Identify which cell holds the provided text, then report its [x, y] central coordinate. 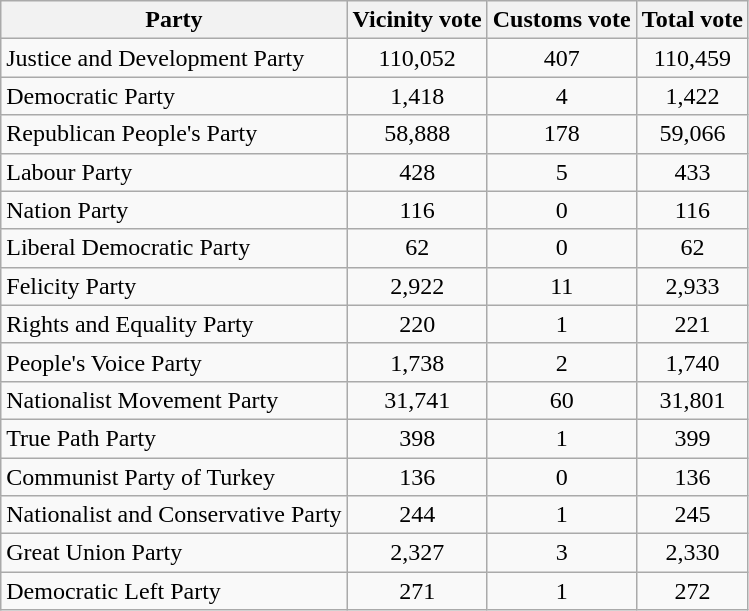
272 [692, 591]
244 [417, 515]
59,066 [692, 134]
1,738 [417, 362]
245 [692, 515]
Republican People's Party [174, 134]
2,330 [692, 553]
Great Union Party [174, 553]
People's Voice Party [174, 362]
3 [562, 553]
Liberal Democratic Party [174, 248]
60 [562, 400]
Party [174, 20]
398 [417, 438]
Justice and Development Party [174, 58]
Vicinity vote [417, 20]
True Path Party [174, 438]
2,327 [417, 553]
407 [562, 58]
399 [692, 438]
11 [562, 286]
Total vote [692, 20]
221 [692, 324]
4 [562, 96]
2,933 [692, 286]
Nationalist and Conservative Party [174, 515]
58,888 [417, 134]
5 [562, 172]
Democratic Party [174, 96]
Democratic Left Party [174, 591]
Nation Party [174, 210]
428 [417, 172]
Communist Party of Turkey [174, 477]
1,418 [417, 96]
1,422 [692, 96]
271 [417, 591]
31,801 [692, 400]
Labour Party [174, 172]
Customs vote [562, 20]
1,740 [692, 362]
110,459 [692, 58]
178 [562, 134]
220 [417, 324]
2 [562, 362]
Nationalist Movement Party [174, 400]
Felicity Party [174, 286]
110,052 [417, 58]
433 [692, 172]
31,741 [417, 400]
2,922 [417, 286]
Rights and Equality Party [174, 324]
